From the cell containing the given text, extract its center point as [x, y] coordinate. 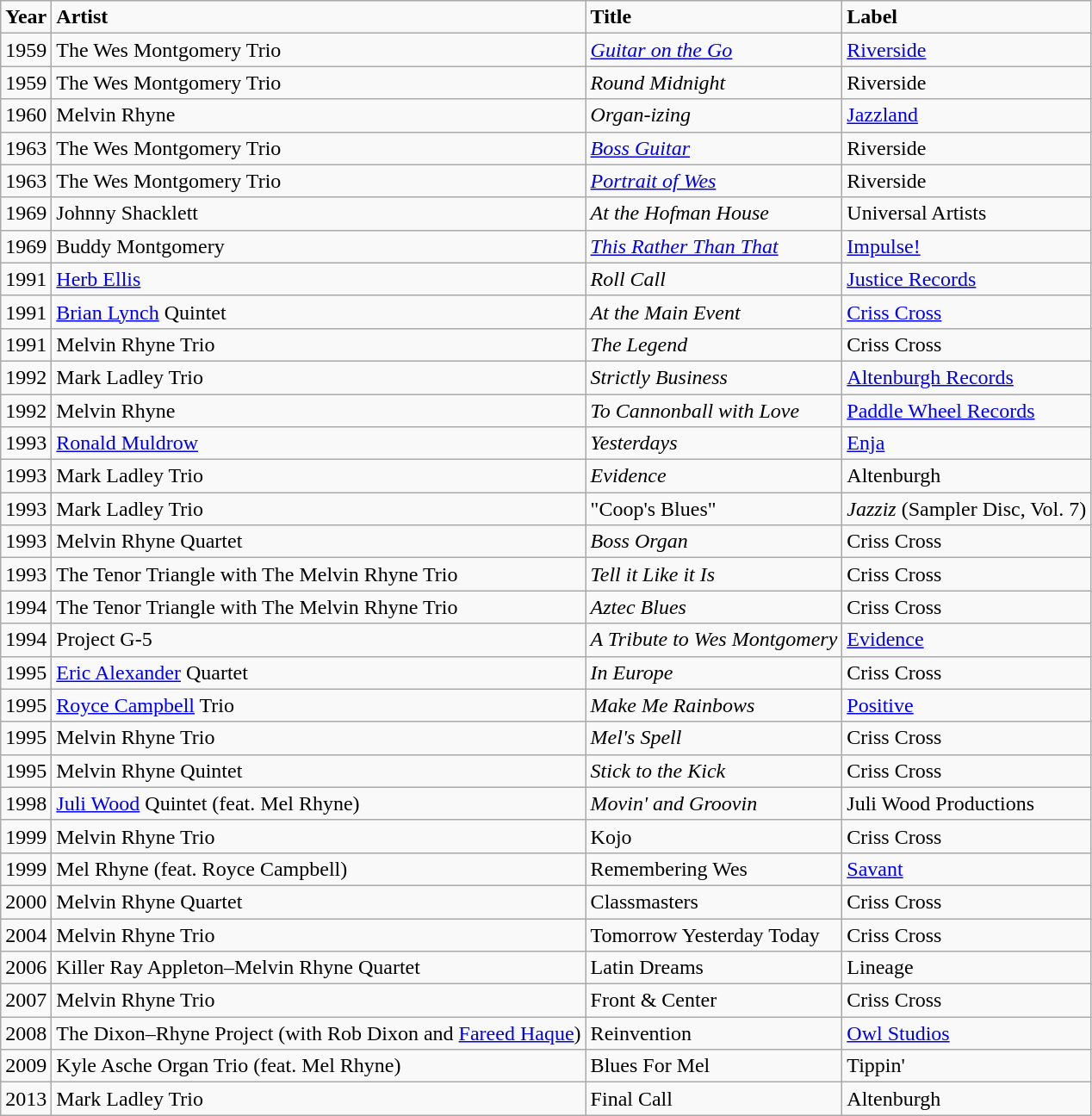
Guitar on the Go [714, 50]
Paddle Wheel Records [966, 411]
Herb Ellis [319, 279]
Classmasters [714, 902]
Jazziz (Sampler Disc, Vol. 7) [966, 509]
Make Me Rainbows [714, 705]
Portrait of Wes [714, 181]
Roll Call [714, 279]
The Dixon–Rhyne Project (with Rob Dixon and Fareed Haque) [319, 1033]
Enja [966, 443]
Final Call [714, 1099]
Savant [966, 869]
Strictly Business [714, 377]
Positive [966, 705]
This Rather Than That [714, 246]
2004 [26, 934]
Johnny Shacklett [319, 214]
Front & Center [714, 1001]
2007 [26, 1001]
In Europe [714, 673]
2008 [26, 1033]
Kyle Asche Organ Trio (feat. Mel Rhyne) [319, 1066]
Ronald Muldrow [319, 443]
Owl Studios [966, 1033]
Juli Wood Quintet (feat. Mel Rhyne) [319, 803]
Organ-izing [714, 115]
Label [966, 17]
Kojo [714, 836]
At the Hofman House [714, 214]
Buddy Montgomery [319, 246]
Tomorrow Yesterday Today [714, 934]
Royce Campbell Trio [319, 705]
At the Main Event [714, 312]
Mel Rhyne (feat. Royce Campbell) [319, 869]
Artist [319, 17]
Mel's Spell [714, 738]
Stick to the Kick [714, 771]
Blues For Mel [714, 1066]
The Legend [714, 344]
1998 [26, 803]
Reinvention [714, 1033]
Remembering Wes [714, 869]
Tell it Like it Is [714, 574]
Boss Organ [714, 542]
Universal Artists [966, 214]
2013 [26, 1099]
Killer Ray Appleton–Melvin Rhyne Quartet [319, 968]
Justice Records [966, 279]
Juli Wood Productions [966, 803]
Brian Lynch Quintet [319, 312]
To Cannonball with Love [714, 411]
2000 [26, 902]
Year [26, 17]
Round Midnight [714, 83]
Impulse! [966, 246]
Latin Dreams [714, 968]
Movin' and Groovin [714, 803]
Tippin' [966, 1066]
Lineage [966, 968]
Title [714, 17]
2009 [26, 1066]
Boss Guitar [714, 148]
"Coop's Blues" [714, 509]
1960 [26, 115]
Aztec Blues [714, 607]
A Tribute to Wes Montgomery [714, 640]
Yesterdays [714, 443]
Project G-5 [319, 640]
Eric Alexander Quartet [319, 673]
Melvin Rhyne Quintet [319, 771]
Jazzland [966, 115]
2006 [26, 968]
Altenburgh Records [966, 377]
